Identify which cell holds the provided text, then report its (X, Y) central coordinate. 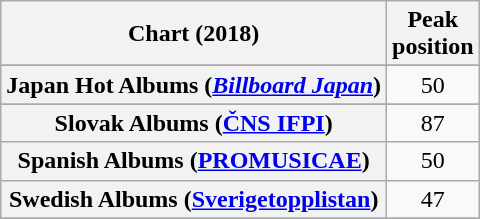
Chart (2018) (194, 34)
Slovak Albums (ČNS IFPI) (194, 123)
47 (433, 199)
Peak position (433, 34)
87 (433, 123)
Japan Hot Albums (Billboard Japan) (194, 85)
Swedish Albums (Sverigetopplistan) (194, 199)
Spanish Albums (PROMUSICAE) (194, 161)
